Find where the given text appears and provide that cell's center as (X, Y) coordinate. 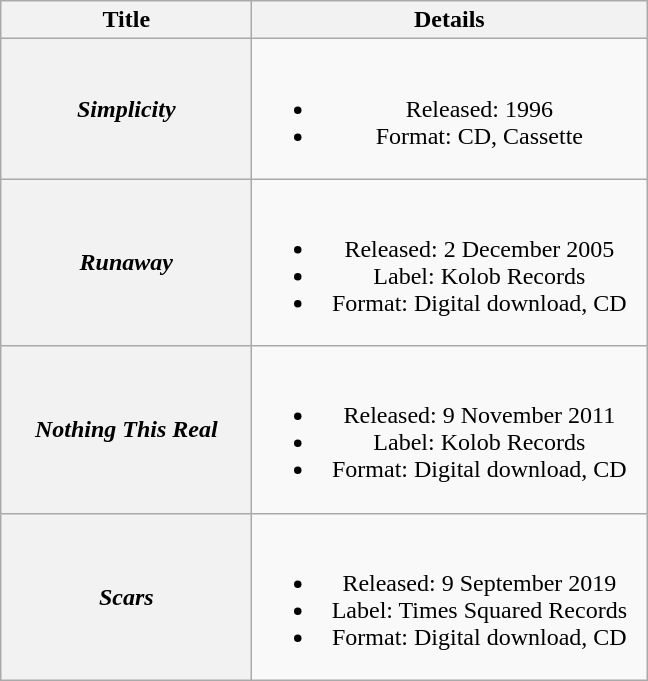
Released: 2 December 2005Label: Kolob RecordsFormat: Digital download, CD (450, 262)
Released: 1996Format: CD, Cassette (450, 109)
Details (450, 20)
Simplicity (126, 109)
Scars (126, 596)
Runaway (126, 262)
Title (126, 20)
Released: 9 November 2011Label: Kolob RecordsFormat: Digital download, CD (450, 430)
Released: 9 September 2019Label: Times Squared RecordsFormat: Digital download, CD (450, 596)
Nothing This Real (126, 430)
